Extract the (x, y) coordinate from the center of the cell holding the provided text.  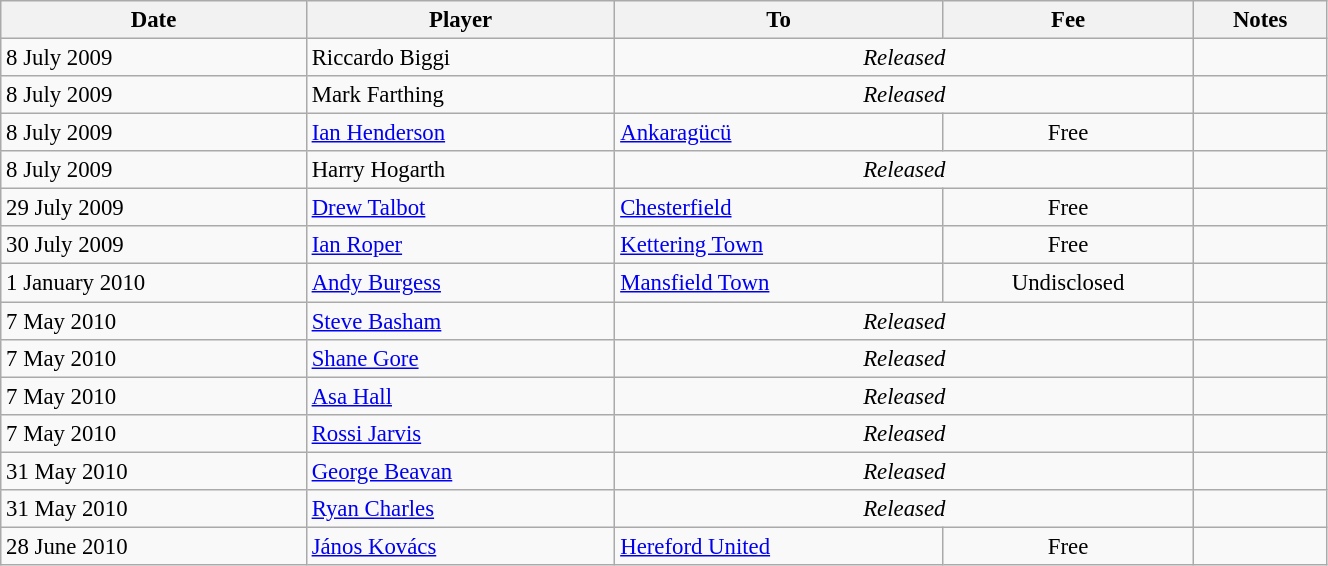
Ian Roper (460, 245)
Ian Henderson (460, 133)
János Kovács (460, 546)
Harry Hogarth (460, 170)
George Beavan (460, 471)
Hereford United (778, 546)
Drew Talbot (460, 208)
Asa Hall (460, 396)
28 June 2010 (154, 546)
Fee (1068, 20)
Riccardo Biggi (460, 58)
Mark Farthing (460, 95)
Rossi Jarvis (460, 433)
Ankaragücü (778, 133)
Andy Burgess (460, 283)
Notes (1260, 20)
Player (460, 20)
Date (154, 20)
1 January 2010 (154, 283)
Kettering Town (778, 245)
Shane Gore (460, 358)
30 July 2009 (154, 245)
Ryan Charles (460, 509)
To (778, 20)
Mansfield Town (778, 283)
Chesterfield (778, 208)
Undisclosed (1068, 283)
Steve Basham (460, 321)
29 July 2009 (154, 208)
